Output the (X, Y) coordinate of the center of the cell containing the given text.  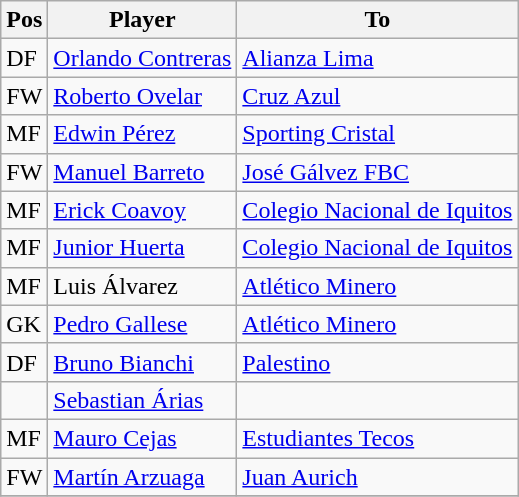
To (378, 20)
Mauro Cejas (142, 438)
GK (24, 324)
Luis Álvarez (142, 286)
Estudiantes Tecos (378, 438)
Erick Coavoy (142, 210)
Roberto Ovelar (142, 96)
Juan Aurich (378, 477)
Orlando Contreras (142, 58)
Cruz Azul (378, 96)
Junior Huerta (142, 248)
Bruno Bianchi (142, 362)
Manuel Barreto (142, 172)
Martín Arzuaga (142, 477)
Pedro Gallese (142, 324)
José Gálvez FBC (378, 172)
Pos (24, 20)
Alianza Lima (378, 58)
Sebastian Árias (142, 400)
Sporting Cristal (378, 134)
Player (142, 20)
Palestino (378, 362)
Edwin Pérez (142, 134)
